Identify which cell holds the provided text, then report its (X, Y) central coordinate. 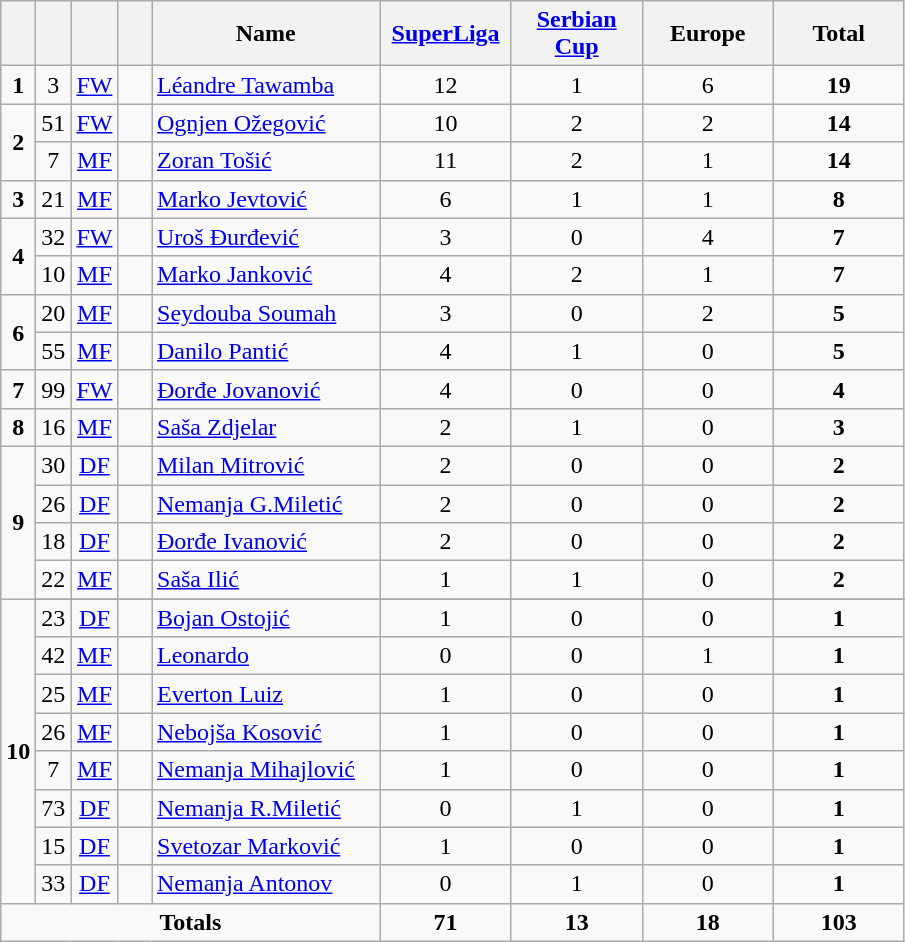
Marko Jevtović (266, 199)
SuperLiga (446, 34)
Đorđe Ivanović (266, 542)
13 (576, 922)
Europe (708, 34)
Nemanja R.Miletić (266, 808)
42 (54, 656)
21 (54, 199)
Zoran Tošić (266, 161)
Name (266, 34)
9 (18, 522)
12 (446, 85)
Bojan Ostojić (266, 618)
Saša Zdjelar (266, 427)
71 (446, 922)
Ognjen Ožegović (266, 123)
Total (838, 34)
32 (54, 237)
Nemanja Mihajlović (266, 770)
Danilo Pantić (266, 351)
Nebojša Kosović (266, 732)
Leonardo (266, 656)
Saša Ilić (266, 580)
Svetozar Marković (266, 846)
Léandre Tawamba (266, 85)
Marko Janković (266, 275)
11 (446, 161)
Serbian Cup (576, 34)
25 (54, 694)
Uroš Đurđević (266, 237)
30 (54, 465)
20 (54, 313)
19 (838, 85)
Seydouba Soumah (266, 313)
55 (54, 351)
16 (54, 427)
Đorđe Jovanović (266, 389)
103 (838, 922)
Nemanja Antonov (266, 884)
Nemanja G.Miletić (266, 503)
Everton Luiz (266, 694)
Milan Mitrović (266, 465)
Totals (190, 922)
73 (54, 808)
51 (54, 123)
23 (54, 618)
22 (54, 580)
33 (54, 884)
15 (54, 846)
99 (54, 389)
